Return [x, y] of the center of cell containing provided text 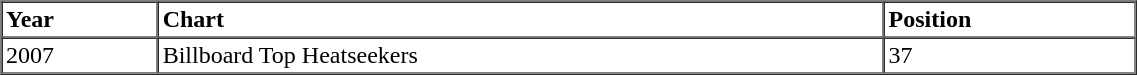
Position [1010, 20]
Year [80, 20]
37 [1010, 56]
Chart [521, 20]
2007 [80, 56]
Billboard Top Heatseekers [521, 56]
